Detect which cell encompasses the target text, then output its [X, Y] center coordinate. 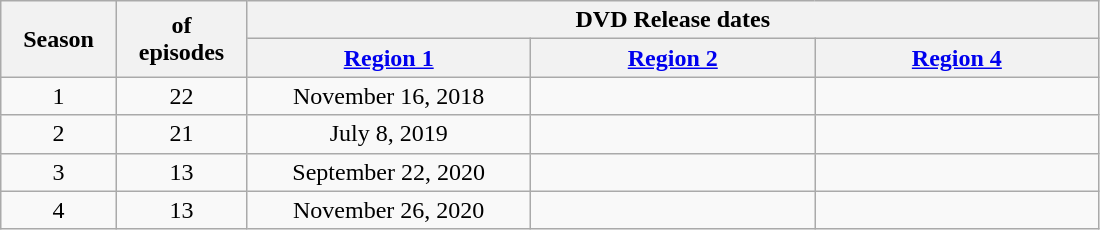
September 22, 2020 [389, 172]
November 16, 2018 [389, 96]
July 8, 2019 [389, 134]
ofepisodes [181, 39]
3 [59, 172]
21 [181, 134]
4 [59, 210]
Region 1 [389, 58]
November 26, 2020 [389, 210]
Region 2 [673, 58]
2 [59, 134]
1 [59, 96]
DVD Release dates [673, 20]
22 [181, 96]
Season [59, 39]
Region 4 [957, 58]
